Extract the (x, y) coordinate from the center of the cell holding the provided text.  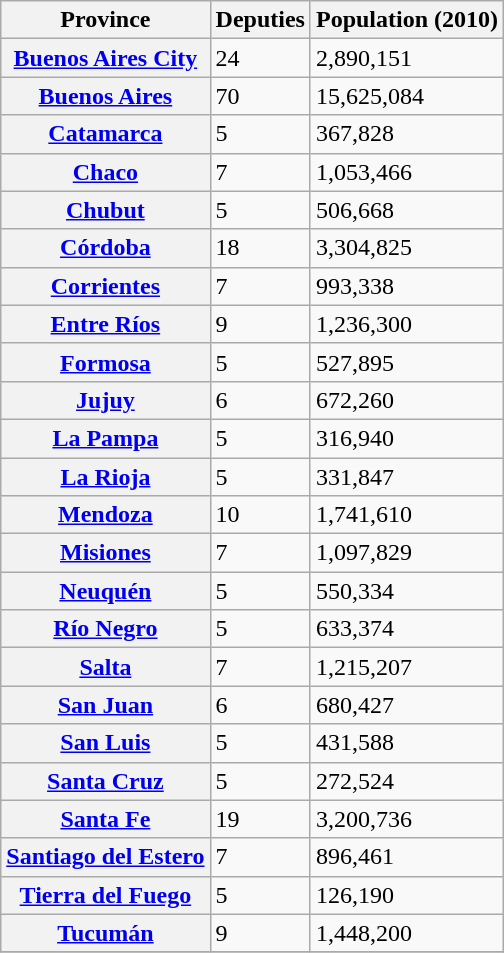
Entre Ríos (106, 324)
Santa Cruz (106, 781)
Río Negro (106, 629)
Tierra del Fuego (106, 895)
633,374 (406, 629)
Jujuy (106, 400)
1,741,610 (406, 515)
Córdoba (106, 248)
527,895 (406, 362)
La Pampa (106, 438)
3,200,736 (406, 819)
Neuquén (106, 591)
2,890,151 (406, 58)
Santa Fe (106, 819)
680,427 (406, 705)
1,053,466 (406, 172)
1,215,207 (406, 667)
316,940 (406, 438)
10 (260, 515)
126,190 (406, 895)
367,828 (406, 134)
Santiago del Estero (106, 857)
672,260 (406, 400)
Chaco (106, 172)
896,461 (406, 857)
Tucumán (106, 933)
Population (2010) (406, 20)
Salta (106, 667)
Buenos Aires (106, 96)
Buenos Aires City (106, 58)
506,668 (406, 210)
Province (106, 20)
La Rioja (106, 477)
San Luis (106, 743)
Catamarca (106, 134)
Deputies (260, 20)
24 (260, 58)
18 (260, 248)
Formosa (106, 362)
331,847 (406, 477)
3,304,825 (406, 248)
550,334 (406, 591)
San Juan (106, 705)
431,588 (406, 743)
1,236,300 (406, 324)
70 (260, 96)
1,448,200 (406, 933)
Mendoza (106, 515)
Misiones (106, 553)
993,338 (406, 286)
15,625,084 (406, 96)
Chubut (106, 210)
Corrientes (106, 286)
1,097,829 (406, 553)
272,524 (406, 781)
19 (260, 819)
